Detect which cell encompasses the target text, then output its [X, Y] center coordinate. 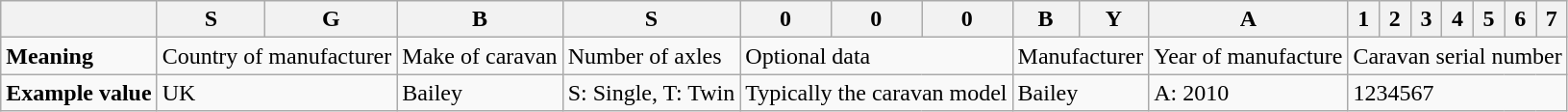
Example value [79, 93]
G [331, 19]
7 [1552, 19]
A [1248, 19]
S: Single, T: Twin [652, 93]
Meaning [79, 56]
UK [277, 93]
Optional data [877, 56]
Y [1113, 19]
Number of axles [652, 56]
4 [1457, 19]
2 [1396, 19]
5 [1488, 19]
1234567 [1457, 93]
1 [1363, 19]
Caravan serial number [1457, 56]
Make of caravan [480, 56]
Country of manufacturer [277, 56]
Manufacturer [1081, 56]
6 [1521, 19]
Typically the caravan model [877, 93]
Year of manufacture [1248, 56]
A: 2010 [1248, 93]
3 [1427, 19]
